Return the (x, y) coordinate for the center point of the cell that contains the specified text.  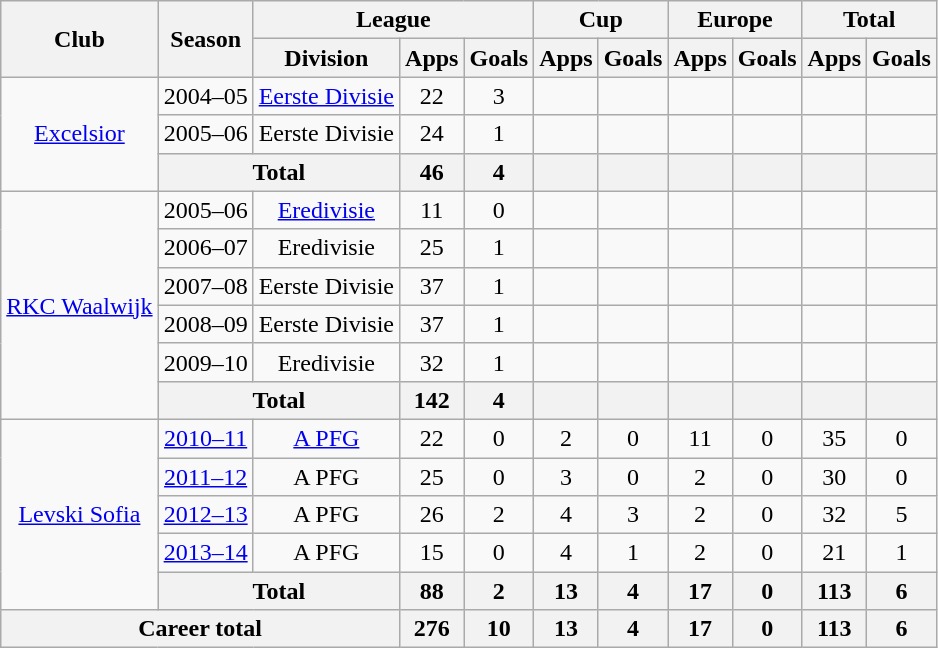
2008–09 (206, 324)
Season (206, 39)
2006–07 (206, 248)
5 (902, 515)
2004–05 (206, 96)
35 (834, 438)
24 (432, 134)
21 (834, 553)
Cup (601, 20)
2013–14 (206, 553)
Career total (200, 629)
Club (80, 39)
League (394, 20)
30 (834, 477)
88 (432, 591)
26 (432, 515)
2010–11 (206, 438)
15 (432, 553)
Levski Sofia (80, 514)
2012–13 (206, 515)
2009–10 (206, 362)
46 (432, 172)
142 (432, 400)
276 (432, 629)
Europe (735, 20)
RKC Waalwijk (80, 305)
Excelsior (80, 134)
10 (499, 629)
2011–12 (206, 477)
Division (326, 58)
2007–08 (206, 286)
